Return the [X, Y] coordinate for the center point of the cell that contains the specified text.  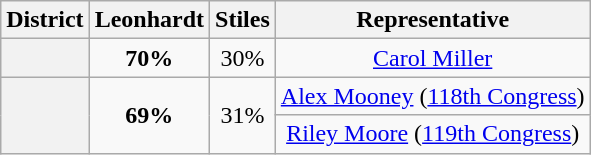
Carol Miller [432, 58]
31% [243, 115]
70% [149, 58]
Leonhardt [149, 20]
Stiles [243, 20]
District [45, 20]
69% [149, 115]
Alex Mooney (118th Congress) [432, 96]
30% [243, 58]
Riley Moore (119th Congress) [432, 134]
Representative [432, 20]
